Return the (X, Y) coordinate for the center point of the cell that contains the specified text.  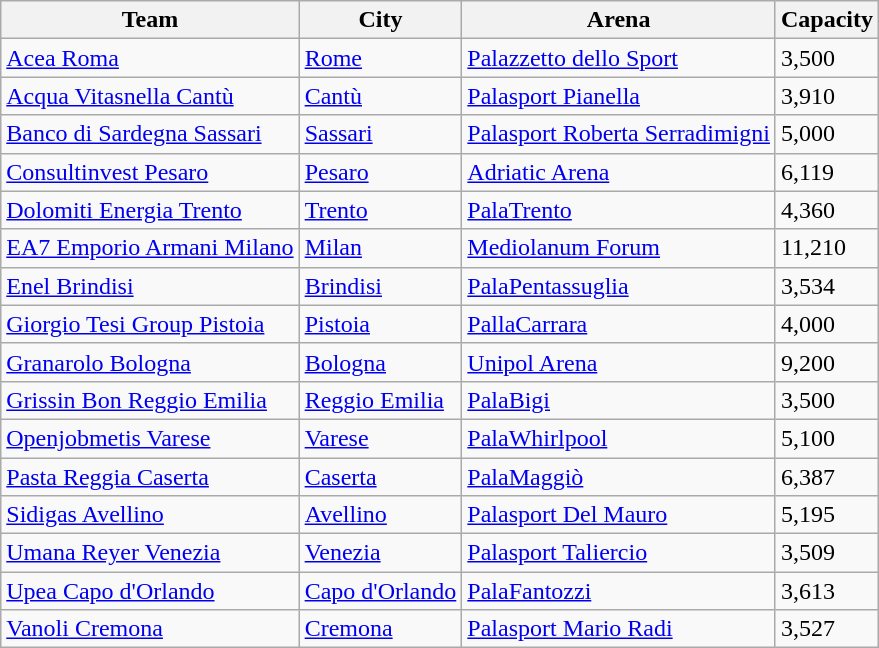
Cantù (380, 96)
Team (150, 20)
Openjobmetis Varese (150, 438)
5,100 (826, 438)
PalaTrento (619, 210)
Grissin Bon Reggio Emilia (150, 400)
PalaMaggiò (619, 477)
Cremona (380, 629)
3,527 (826, 629)
City (380, 20)
Enel Brindisi (150, 286)
Capo d'Orlando (380, 591)
Arena (619, 20)
9,200 (826, 362)
Sassari (380, 134)
EA7 Emporio Armani Milano (150, 248)
3,613 (826, 591)
Acqua Vitasnella Cantù (150, 96)
11,210 (826, 248)
PalaWhirlpool (619, 438)
Bologna (380, 362)
Venezia (380, 553)
PalaFantozzi (619, 591)
Palasport Taliercio (619, 553)
Palasport Pianella (619, 96)
Upea Capo d'Orlando (150, 591)
Pistoia (380, 324)
6,119 (826, 172)
Granarolo Bologna (150, 362)
Pesaro (380, 172)
Pasta Reggia Caserta (150, 477)
Varese (380, 438)
5,000 (826, 134)
4,360 (826, 210)
Trento (380, 210)
Consultinvest Pesaro (150, 172)
3,509 (826, 553)
PallaCarrara (619, 324)
Giorgio Tesi Group Pistoia (150, 324)
Reggio Emilia (380, 400)
Mediolanum Forum (619, 248)
Palasport Roberta Serradimigni (619, 134)
Palasport Del Mauro (619, 515)
Sidigas Avellino (150, 515)
6,387 (826, 477)
Caserta (380, 477)
3,910 (826, 96)
Avellino (380, 515)
Dolomiti Energia Trento (150, 210)
Adriatic Arena (619, 172)
5,195 (826, 515)
Unipol Arena (619, 362)
Brindisi (380, 286)
Acea Roma (150, 58)
Milan (380, 248)
PalaPentassuglia (619, 286)
Umana Reyer Venezia (150, 553)
Palasport Mario Radi (619, 629)
Banco di Sardegna Sassari (150, 134)
Capacity (826, 20)
Vanoli Cremona (150, 629)
PalaBigi (619, 400)
Palazzetto dello Sport (619, 58)
Rome (380, 58)
4,000 (826, 324)
3,534 (826, 286)
